Return the (X, Y) coordinate for the center point of the cell that contains the specified text.  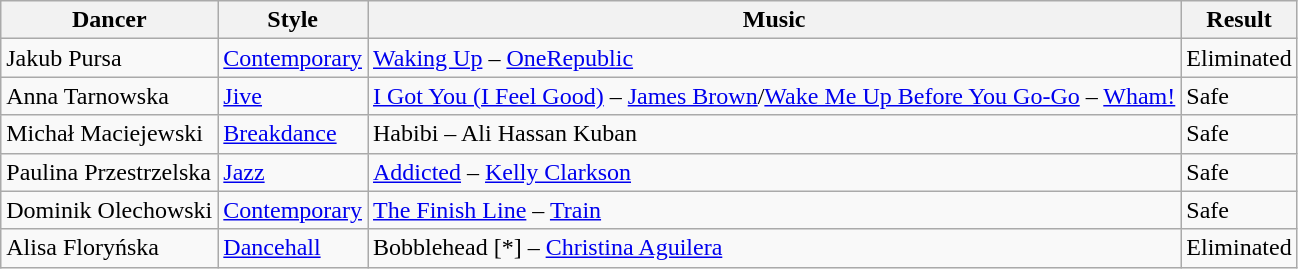
Music (774, 20)
Alisa Floryńska (110, 248)
Jive (293, 96)
Style (293, 20)
Jakub Pursa (110, 58)
Dominik Olechowski (110, 210)
Waking Up – OneRepublic (774, 58)
Dancehall (293, 248)
Breakdance (293, 134)
Anna Tarnowska (110, 96)
Dancer (110, 20)
Habibi – Ali Hassan Kuban (774, 134)
Bobblehead [*] – Christina Aguilera (774, 248)
I Got You (I Feel Good) – James Brown/Wake Me Up Before You Go-Go – Wham! (774, 96)
Michał Maciejewski (110, 134)
Result (1239, 20)
The Finish Line – Train (774, 210)
Jazz (293, 172)
Paulina Przestrzelska (110, 172)
Addicted – Kelly Clarkson (774, 172)
